Determine the [x, y] coordinate at the center of the cell enclosing the given text.  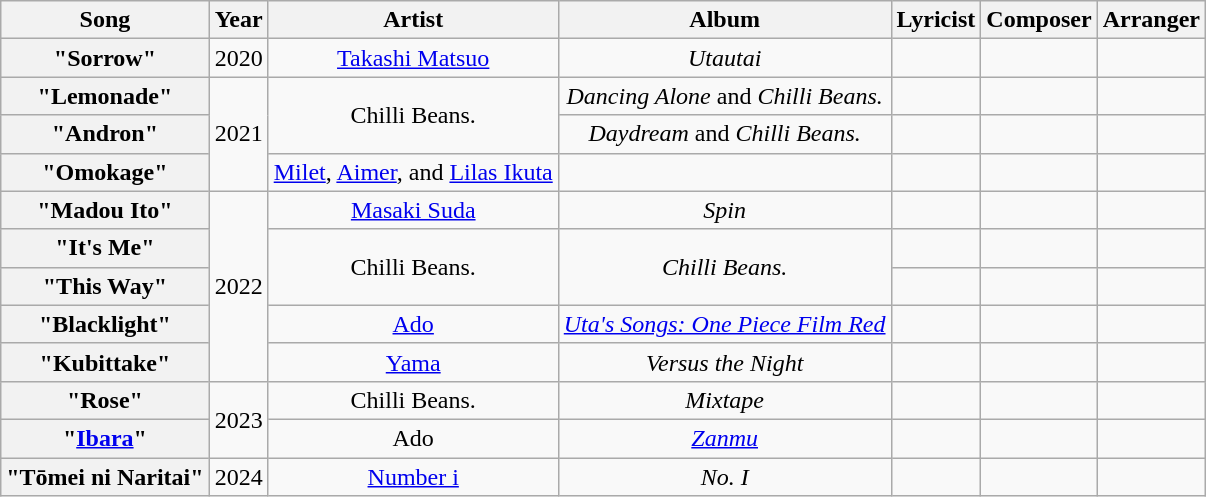
"Tōmei ni Naritai" [105, 477]
Zanmu [724, 438]
Takashi Matsuo [413, 58]
"This Way" [105, 286]
"Rose" [105, 400]
Number i [413, 477]
"Blacklight" [105, 324]
Milet, Aimer, and Lilas Ikuta [413, 172]
2020 [238, 58]
Mixtape [724, 400]
Versus the Night [724, 362]
Dancing Alone and Chilli Beans. [724, 96]
"Madou Ito" [105, 210]
2022 [238, 286]
Composer [1039, 20]
Album [724, 20]
Lyricist [936, 20]
Utautai [724, 58]
Daydream and Chilli Beans. [724, 134]
2023 [238, 419]
"Andron" [105, 134]
"Omokage" [105, 172]
2021 [238, 134]
Spin [724, 210]
Masaki Suda [413, 210]
Uta's Songs: One Piece Film Red [724, 324]
"Lemonade" [105, 96]
No. I [724, 477]
Artist [413, 20]
Yama [413, 362]
2024 [238, 477]
"It's Me" [105, 248]
"Kubittake" [105, 362]
"Ibara" [105, 438]
Arranger [1151, 20]
Song [105, 20]
Year [238, 20]
"Sorrow" [105, 58]
